Return [X, Y] of the center of cell containing provided text 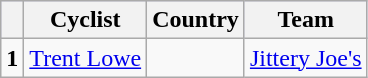
Jittery Joe's [306, 58]
Cyclist [86, 20]
Trent Lowe [86, 58]
Country [196, 20]
1 [12, 58]
Team [306, 20]
